Return [x, y] of the center of cell containing provided text 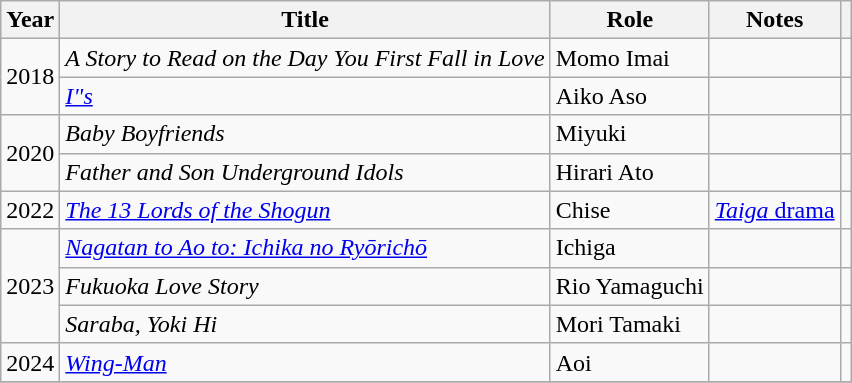
Year [30, 20]
Chise [630, 210]
Mori Tamaki [630, 324]
Notes [774, 20]
2018 [30, 77]
Momo Imai [630, 58]
Ichiga [630, 248]
Rio Yamaguchi [630, 286]
Fukuoka Love Story [305, 286]
Nagatan to Ao to: Ichika no Ryōrichō [305, 248]
2020 [30, 153]
Aoi [630, 362]
Wing-Man [305, 362]
Aiko Aso [630, 96]
2023 [30, 286]
2022 [30, 210]
Saraba, Yoki Hi [305, 324]
The 13 Lords of the Shogun [305, 210]
Baby Boyfriends [305, 134]
Hirari Ato [630, 172]
I"s [305, 96]
Title [305, 20]
Taiga drama [774, 210]
A Story to Read on the Day You First Fall in Love [305, 58]
Miyuki [630, 134]
2024 [30, 362]
Father and Son Underground Idols [305, 172]
Role [630, 20]
